Output the [x, y] coordinate of the center of the cell containing the given text.  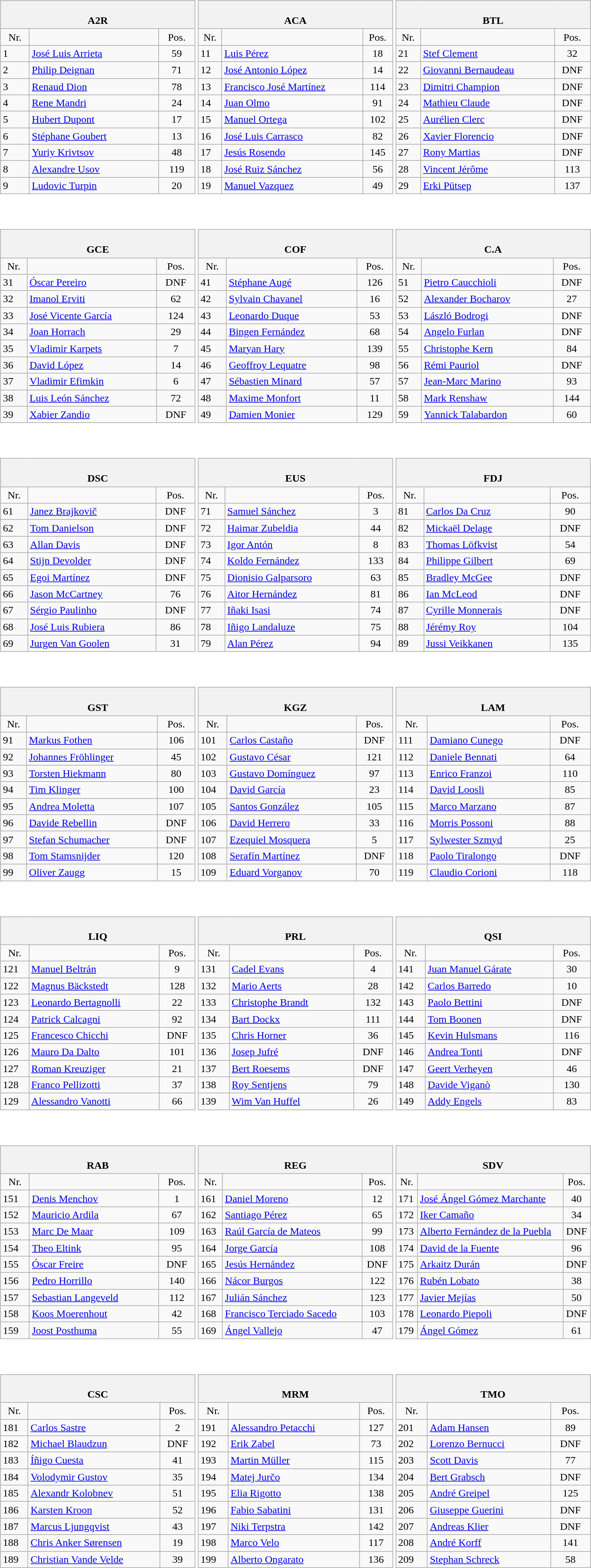
207 [412, 1526]
Rémi Pauriol [487, 365]
175 [407, 1265]
Ludovic Turpin [94, 186]
Óscar Freire [94, 1265]
David García [291, 790]
Mario Aerts [291, 986]
Nácor Burgos [292, 1281]
Damien Monier [291, 414]
Francesco Chicchi [95, 1035]
Stef Clement [487, 53]
Josep Jufré [291, 1052]
Jérémy Roy [487, 627]
188 [14, 1543]
80 [176, 773]
André Korff [489, 1543]
Damiano Cunego [488, 740]
COF [295, 244]
Koos Moerenhout [94, 1314]
Jason McCartney [92, 594]
149 [411, 1102]
Tom Boonen [489, 1019]
Arkaitz Durán [490, 1265]
Juan Manuel Gárate [489, 969]
Chris Anker Sørensen [94, 1543]
120 [176, 856]
Igor Antón [292, 544]
Gustavo Domínguez [291, 773]
Mickaël Delage [487, 528]
Addy Engels [489, 1102]
Aurélien Clerc [487, 120]
Bert Grabsch [489, 1477]
20 [177, 186]
CSC [98, 1388]
167 [210, 1297]
Leonardo Duque [291, 316]
158 [15, 1314]
Johannes Fröhlinger [92, 757]
Andrea Tonti [489, 1052]
Raúl García de Mateos [292, 1231]
REG [295, 1159]
70 [374, 872]
C.A [493, 244]
Enrico Franzoi [488, 773]
153 [15, 1231]
Jean-Marc Marino [487, 381]
Julián Sánchez [292, 1297]
Iñigo Landaluze [292, 627]
157 [15, 1297]
Joost Posthuma [94, 1330]
BTL [493, 15]
Christophe Brandt [291, 1002]
Markus Fothen [92, 740]
Sébastien Minard [291, 381]
Francisco José Martínez [292, 86]
José Luis Rubiera [92, 627]
Cadel Evans [291, 969]
Davide Rebellin [92, 823]
Xavier Florencio [487, 136]
Martin Müller [294, 1460]
Tom Stamsnijder [92, 856]
Ángel Vallejo [292, 1330]
176 [407, 1281]
Yuriy Krivtsov [94, 153]
Cyrille Monnerais [487, 610]
RAB [98, 1159]
Vladimir Karpets [92, 349]
Denis Menchov [94, 1198]
Matej Jurčo [294, 1477]
Bradley McGee [487, 577]
Jesús Hernández [292, 1265]
171 [407, 1198]
Alberto Ongarato [294, 1559]
Patrick Calcagni [95, 1019]
204 [412, 1477]
Rene Mandri [94, 103]
182 [14, 1444]
Davide Viganò [489, 1085]
Hubert Dupont [94, 120]
Sylwester Szmyd [488, 839]
Magnus Bäckstedt [95, 986]
Pietro Caucchioli [487, 283]
Renaud Dion [94, 86]
Marcus Ljungqvist [94, 1526]
Erki Pütsep [487, 186]
Ángel Gómez [490, 1330]
201 [412, 1428]
Rubén Lobato [490, 1281]
Bert Roesems [291, 1069]
143 [411, 1002]
László Bodrogi [487, 316]
Samuel Sánchez [292, 512]
Xabier Zandio [92, 414]
José Antonio López [292, 70]
Daniele Bennati [488, 757]
Joan Horrach [92, 332]
152 [15, 1215]
Dionisio Galparsoro [292, 577]
147 [411, 1069]
Mauro Da Dalto [95, 1052]
Vincent Jérôme [487, 169]
Jesús Rosendo [292, 153]
Luis León Sánchez [92, 398]
Manuel Beltrán [95, 969]
Torsten Hiekmann [92, 773]
166 [210, 1281]
Koldo Fernández [292, 561]
Geoffroy Lequatre [291, 365]
177 [407, 1297]
Santos González [291, 806]
Alessandro Vanotti [95, 1102]
Santiago Pérez [292, 1215]
Alessandro Petacchi [294, 1428]
110 [570, 773]
10 [571, 986]
LAM [493, 701]
Yannick Talabardon [487, 414]
Javier Mejías [490, 1297]
Íñigo Cuesta [94, 1460]
169 [210, 1330]
KGZ [295, 701]
156 [15, 1281]
146 [411, 1052]
Bart Dockx [291, 1019]
Jurgen Van Goolen [92, 643]
Leonardo Piepoli [490, 1314]
Daniel Moreno [292, 1198]
130 [571, 1085]
164 [210, 1248]
194 [213, 1477]
Karsten Kroon [94, 1510]
Fabio Sabatini [294, 1510]
José Vicente García [92, 316]
179 [407, 1330]
Iker Camaño [490, 1215]
Giovanni Bernaudeau [487, 70]
Imanol Erviti [92, 299]
192 [213, 1444]
Roy Sentjens [291, 1085]
David López [92, 365]
David Loosli [488, 790]
Paolo Bettini [489, 1002]
186 [14, 1510]
90 [570, 512]
José Luis Arrieta [94, 53]
197 [213, 1526]
Adam Hansen [489, 1428]
Carlos Barredo [489, 986]
DSC [98, 473]
60 [571, 414]
Eduard Vorganov [291, 872]
Philippe Gilbert [487, 561]
Alberto Fernández de la Puebla [490, 1231]
Alexandr Kolobnev [94, 1493]
José Luis Carrasco [292, 136]
Allan Davis [92, 544]
154 [15, 1248]
Egoi Martínez [92, 577]
Manuel Vazquez [292, 186]
André Greipel [489, 1493]
Maryan Hary [291, 349]
Alexandre Usov [94, 169]
196 [213, 1510]
EUS [295, 473]
Rony Martias [487, 153]
Francisco Terciado Sacedo [292, 1314]
198 [213, 1543]
Jussi Veikkanen [487, 643]
Janez Brajkovič [92, 512]
Stijn Devolder [92, 561]
Aitor Hernández [292, 594]
Wim Van Huffel [291, 1102]
Dimitri Champion [487, 86]
Theo Eltink [94, 1248]
Mathieu Claude [487, 103]
191 [213, 1428]
Carlos Sastre [94, 1428]
Carlos Da Cruz [487, 512]
Erik Zabel [294, 1444]
GCE [98, 244]
Serafín Martínez [291, 856]
Geert Verheyen [489, 1069]
Stefan Schumacher [92, 839]
Mauricio Ardila [94, 1215]
183 [14, 1460]
172 [407, 1215]
Manuel Ortega [292, 120]
José Ruiz Sánchez [292, 169]
David Herrero [291, 823]
Gustavo César [291, 757]
Luis Pérez [292, 53]
Stephan Schreck [489, 1559]
30 [571, 969]
151 [15, 1198]
Morris Possoni [488, 823]
Maxime Monfort [291, 398]
Marc De Maar [94, 1231]
Sebastian Langeveld [94, 1297]
Vladimir Efimkin [92, 381]
178 [407, 1314]
Iñaki Isasi [292, 610]
189 [14, 1559]
206 [412, 1510]
165 [210, 1265]
Sylvain Chavanel [291, 299]
TMO [493, 1388]
Pedro Horrillo [94, 1281]
Thomas Löfkvist [487, 544]
Carlos Castaño [291, 740]
Oliver Zaugg [92, 872]
193 [213, 1460]
Leonardo Bertagnolli [95, 1002]
Andreas Klier [489, 1526]
163 [210, 1231]
Marco Marzano [488, 806]
Juan Olmo [292, 103]
Ezequiel Mosquera [291, 839]
173 [407, 1231]
Chris Horner [291, 1035]
203 [412, 1460]
Angelo Furlan [487, 332]
Jorge García [292, 1248]
Óscar Pereiro [92, 283]
PRL [295, 930]
Roman Kreuziger [95, 1069]
GST [98, 701]
162 [210, 1215]
Kevin Hulsmans [489, 1035]
Tom Danielson [92, 528]
195 [213, 1493]
Christian Vande Velde [94, 1559]
Niki Terpstra [294, 1526]
Giuseppe Guerini [489, 1510]
Marco Velo [294, 1543]
Bingen Fernández [291, 332]
MRM [295, 1388]
Michael Blaudzun [94, 1444]
208 [412, 1543]
209 [412, 1559]
Andrea Moletta [92, 806]
Christophe Kern [487, 349]
155 [15, 1265]
Haimar Zubeldia [292, 528]
Lorenzo Bernucci [489, 1444]
Stéphane Goubert [94, 136]
140 [177, 1281]
SDV [493, 1159]
174 [407, 1248]
205 [412, 1493]
100 [176, 790]
187 [14, 1526]
Stéphane Augé [291, 283]
184 [14, 1477]
LIQ [98, 930]
161 [210, 1198]
Mark Renshaw [487, 398]
A2R [98, 15]
José Ángel Gómez Marchante [490, 1198]
Alexander Bocharov [487, 299]
199 [213, 1559]
Claudio Corioni [488, 872]
Scott Davis [489, 1460]
Paolo Tiralongo [488, 856]
40 [577, 1198]
185 [14, 1493]
Volodymir Gustov [94, 1477]
ACA [295, 15]
Philip Deignan [94, 70]
Sérgio Paulinho [92, 610]
202 [412, 1444]
181 [14, 1428]
QSI [493, 930]
Elia Rigotto [294, 1493]
168 [210, 1314]
Alan Pérez [292, 643]
159 [15, 1330]
Ian McLeod [487, 594]
Franco Pellizotti [95, 1085]
Tim Klinger [92, 790]
50 [577, 1297]
David de la Fuente [490, 1248]
FDJ [493, 473]
148 [411, 1085]
